Extract the (X, Y) coordinate from the center of the cell holding the provided text.  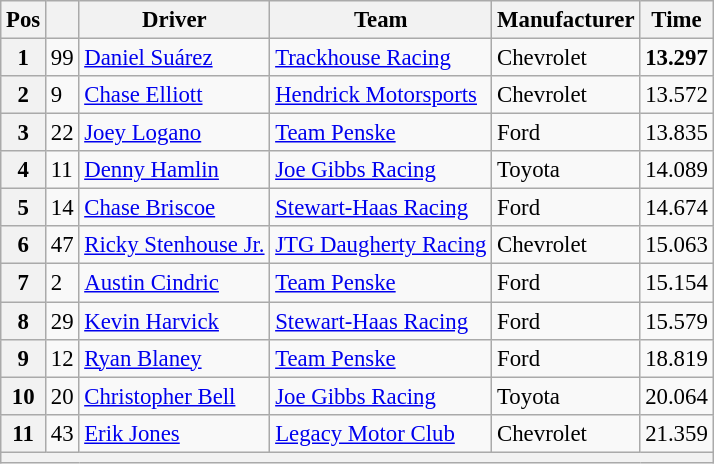
22 (62, 133)
1 (24, 58)
21.359 (676, 433)
Manufacturer (566, 20)
JTG Daugherty Racing (381, 245)
14 (62, 208)
Legacy Motor Club (381, 433)
Chase Elliott (174, 95)
Kevin Harvick (174, 321)
29 (62, 321)
Team (381, 20)
Ryan Blaney (174, 358)
Driver (174, 20)
Time (676, 20)
3 (24, 133)
Pos (24, 20)
Ricky Stenhouse Jr. (174, 245)
5 (24, 208)
8 (24, 321)
14.674 (676, 208)
18.819 (676, 358)
Joey Logano (174, 133)
Hendrick Motorsports (381, 95)
43 (62, 433)
15.579 (676, 321)
13.835 (676, 133)
7 (24, 283)
15.063 (676, 245)
Christopher Bell (174, 396)
20.064 (676, 396)
12 (62, 358)
Daniel Suárez (174, 58)
20 (62, 396)
6 (24, 245)
47 (62, 245)
4 (24, 170)
10 (24, 396)
99 (62, 58)
13.297 (676, 58)
Denny Hamlin (174, 170)
13.572 (676, 95)
Chase Briscoe (174, 208)
Trackhouse Racing (381, 58)
15.154 (676, 283)
Austin Cindric (174, 283)
14.089 (676, 170)
Erik Jones (174, 433)
